For the text-containing cell, return its midpoint in [x, y] coordinate format. 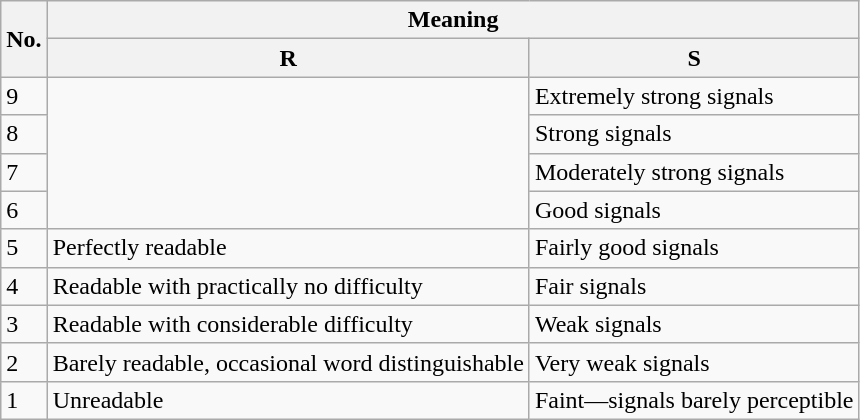
Unreadable [288, 400]
Readable with considerable difficulty [288, 324]
6 [24, 210]
Fairly good signals [694, 248]
Extremely strong signals [694, 96]
3 [24, 324]
2 [24, 362]
Readable with practically no difficulty [288, 286]
Faint—signals barely perceptible [694, 400]
5 [24, 248]
Weak signals [694, 324]
Barely readable, occasional word distinguishable [288, 362]
Fair signals [694, 286]
Moderately strong signals [694, 172]
1 [24, 400]
R [288, 58]
Good signals [694, 210]
4 [24, 286]
Strong signals [694, 134]
7 [24, 172]
Very weak signals [694, 362]
Perfectly readable [288, 248]
Meaning [453, 20]
9 [24, 96]
No. [24, 39]
8 [24, 134]
S [694, 58]
